Find where the given text appears and provide that cell's center as [x, y] coordinate. 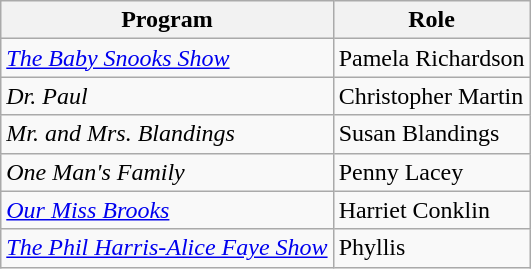
Pamela Richardson [432, 58]
Dr. Paul [167, 96]
Program [167, 20]
Phyllis [432, 248]
Harriet Conklin [432, 210]
Mr. and Mrs. Blandings [167, 134]
Our Miss Brooks [167, 210]
Role [432, 20]
Susan Blandings [432, 134]
One Man's Family [167, 172]
Christopher Martin [432, 96]
Penny Lacey [432, 172]
The Baby Snooks Show [167, 58]
The Phil Harris-Alice Faye Show [167, 248]
